Capture the cell that displays the provided text and extract its (x, y) central coordinate. 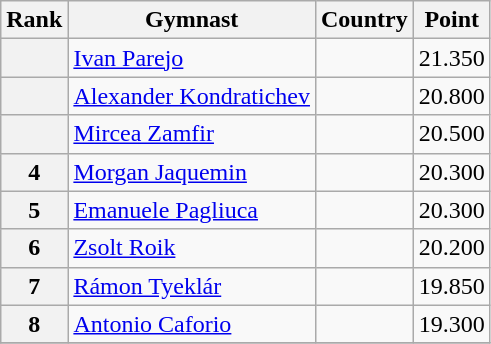
Ivan Parejo (192, 58)
Morgan Jaquemin (192, 172)
8 (34, 324)
5 (34, 210)
Point (452, 20)
19.850 (452, 286)
20.200 (452, 248)
7 (34, 286)
6 (34, 248)
Gymnast (192, 20)
Rámon Tyeklár (192, 286)
Alexander Kondratichev (192, 96)
Antonio Caforio (192, 324)
19.300 (452, 324)
20.500 (452, 134)
Rank (34, 20)
21.350 (452, 58)
Mircea Zamfir (192, 134)
Zsolt Roik (192, 248)
4 (34, 172)
20.800 (452, 96)
Emanuele Pagliuca (192, 210)
Country (364, 20)
